Detect which cell encompasses the target text, then output its [X, Y] center coordinate. 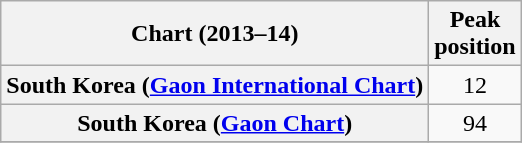
12 [475, 85]
Chart (2013–14) [215, 34]
South Korea (Gaon Chart) [215, 123]
94 [475, 123]
Peakposition [475, 34]
South Korea (Gaon International Chart) [215, 85]
